For the text-containing cell, return its midpoint in (X, Y) coordinate format. 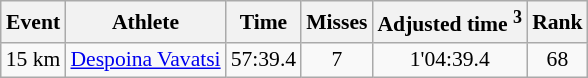
Event (34, 22)
15 km (34, 60)
Misses (336, 22)
68 (558, 60)
Athlete (145, 22)
7 (336, 60)
1'04:39.4 (450, 60)
Adjusted time 3 (450, 22)
Time (264, 22)
57:39.4 (264, 60)
Rank (558, 22)
Despoina Vavatsi (145, 60)
